Detect which cell encompasses the target text, then output its [X, Y] center coordinate. 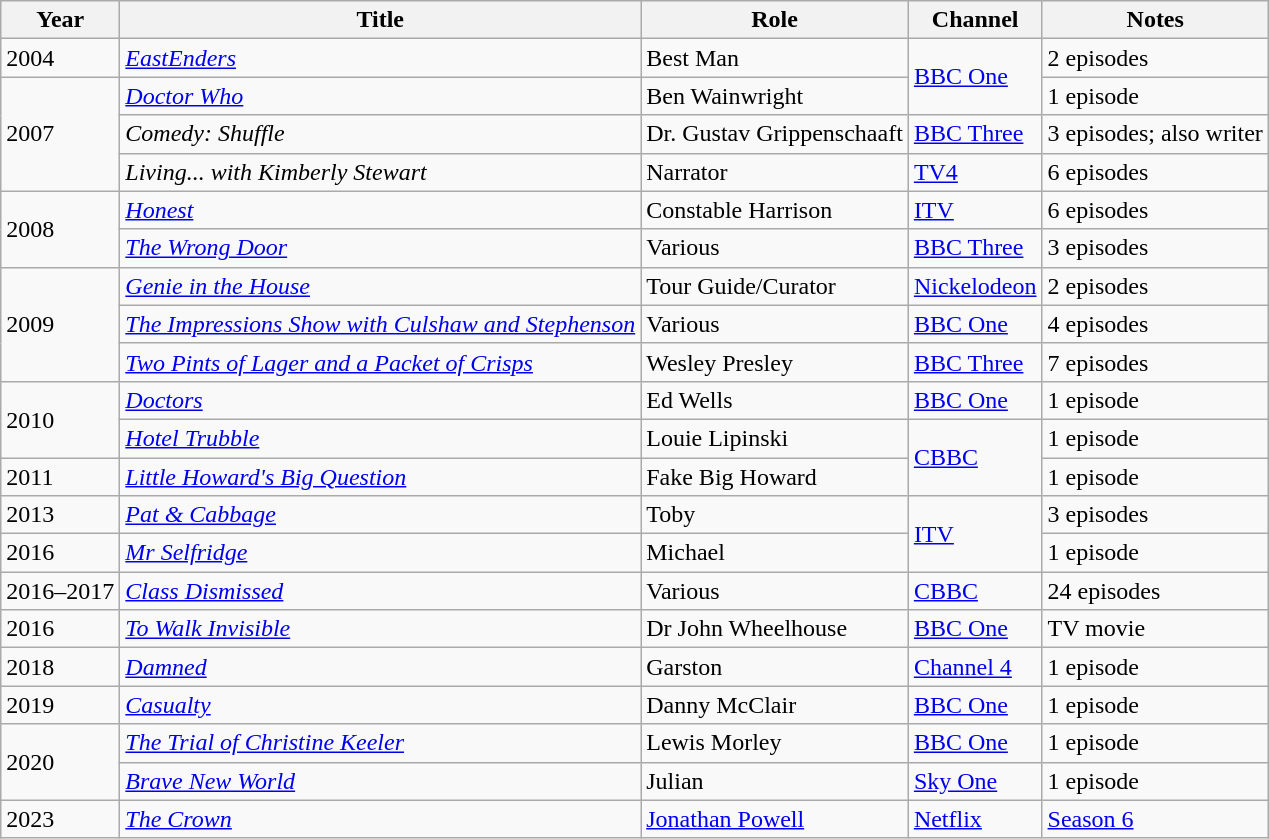
Wesley Presley [775, 362]
Narrator [775, 172]
Sky One [975, 781]
2011 [60, 477]
2008 [60, 229]
Mr Selfridge [380, 553]
2009 [60, 324]
Best Man [775, 58]
Netflix [975, 819]
Hotel Trubble [380, 438]
Notes [1155, 20]
Damned [380, 667]
Dr John Wheelhouse [775, 629]
The Crown [380, 819]
TV movie [1155, 629]
2004 [60, 58]
7 episodes [1155, 362]
Little Howard's Big Question [380, 477]
The Trial of Christine Keeler [380, 743]
2007 [60, 134]
Season 6 [1155, 819]
2020 [60, 762]
Year [60, 20]
Class Dismissed [380, 591]
Dr. Gustav Grippenschaaft [775, 134]
EastEnders [380, 58]
Fake Big Howard [775, 477]
2016–2017 [60, 591]
Doctors [380, 400]
Toby [775, 515]
Role [775, 20]
Genie in the House [380, 286]
To Walk Invisible [380, 629]
TV4 [975, 172]
2013 [60, 515]
Tour Guide/Curator [775, 286]
Danny McClair [775, 705]
Constable Harrison [775, 210]
2023 [60, 819]
Michael [775, 553]
Garston [775, 667]
Comedy: Shuffle [380, 134]
4 episodes [1155, 324]
Ben Wainwright [775, 96]
Ed Wells [775, 400]
Brave New World [380, 781]
The Wrong Door [380, 248]
Pat & Cabbage [380, 515]
Channel [975, 20]
2018 [60, 667]
Jonathan Powell [775, 819]
Honest [380, 210]
Living... with Kimberly Stewart [380, 172]
Casualty [380, 705]
2019 [60, 705]
Channel 4 [975, 667]
Title [380, 20]
24 episodes [1155, 591]
Louie Lipinski [775, 438]
The Impressions Show with Culshaw and Stephenson [380, 324]
3 episodes; also writer [1155, 134]
Lewis Morley [775, 743]
Nickelodeon [975, 286]
2010 [60, 419]
Doctor Who [380, 96]
Julian [775, 781]
Two Pints of Lager and a Packet of Crisps [380, 362]
